For the text-containing cell, return its midpoint in [x, y] coordinate format. 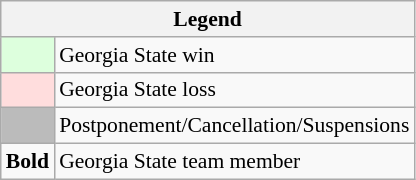
Legend [208, 19]
Georgia State team member [234, 162]
Bold [28, 162]
Georgia State win [234, 55]
Georgia State loss [234, 90]
Postponement/Cancellation/Suspensions [234, 126]
